Identify which cell holds the provided text, then report its (X, Y) central coordinate. 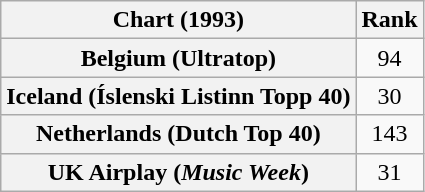
Belgium (Ultratop) (178, 58)
Netherlands (Dutch Top 40) (178, 134)
30 (390, 96)
94 (390, 58)
Chart (1993) (178, 20)
143 (390, 134)
UK Airplay (Music Week) (178, 172)
Rank (390, 20)
Iceland (Íslenski Listinn Topp 40) (178, 96)
31 (390, 172)
